Return the (X, Y) coordinate for the center point of the cell that contains the specified text.  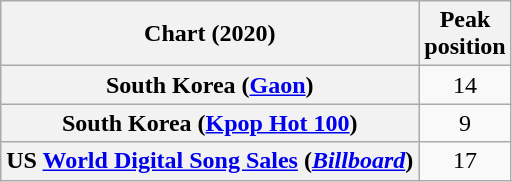
9 (465, 123)
Chart (2020) (210, 34)
17 (465, 161)
Peakposition (465, 34)
South Korea (Kpop Hot 100) (210, 123)
14 (465, 85)
South Korea (Gaon) (210, 85)
US World Digital Song Sales (Billboard) (210, 161)
